Capture the cell that displays the provided text and extract its (X, Y) central coordinate. 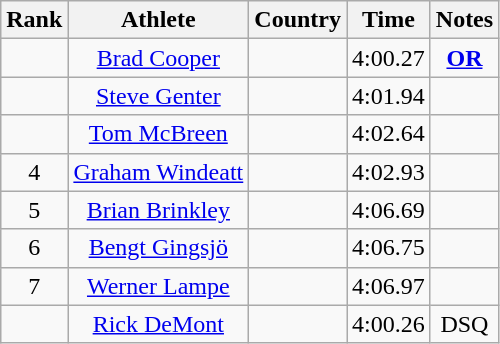
4:02.93 (389, 172)
4:02.64 (389, 134)
4:00.27 (389, 58)
4 (34, 172)
4:00.26 (389, 324)
4:06.75 (389, 248)
Bengt Gingsjö (158, 248)
OR (464, 58)
Brad Cooper (158, 58)
Steve Genter (158, 96)
Notes (464, 20)
Tom McBreen (158, 134)
Country (298, 20)
6 (34, 248)
4:01.94 (389, 96)
7 (34, 286)
4:06.97 (389, 286)
Graham Windeatt (158, 172)
Athlete (158, 20)
Rank (34, 20)
Rick DeMont (158, 324)
Werner Lampe (158, 286)
DSQ (464, 324)
Brian Brinkley (158, 210)
5 (34, 210)
4:06.69 (389, 210)
Time (389, 20)
